For the text-containing cell, return its midpoint in [x, y] coordinate format. 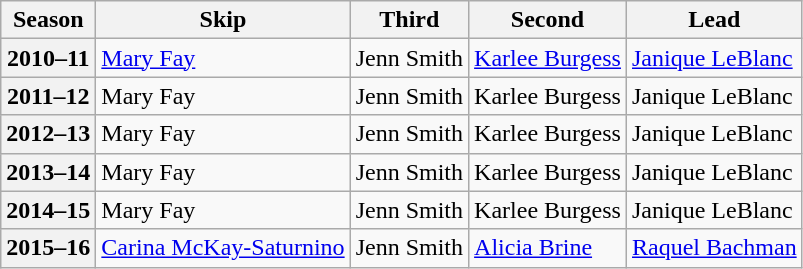
Lead [714, 20]
Season [48, 20]
Raquel Bachman [714, 248]
2012–13 [48, 134]
Second [548, 20]
2015–16 [48, 248]
2014–15 [48, 210]
Carina McKay-Saturnino [223, 248]
Third [409, 20]
Alicia Brine [548, 248]
2013–14 [48, 172]
2010–11 [48, 58]
2011–12 [48, 96]
Skip [223, 20]
